Search for the cell housing the specified text and yield its [X, Y] center coordinate. 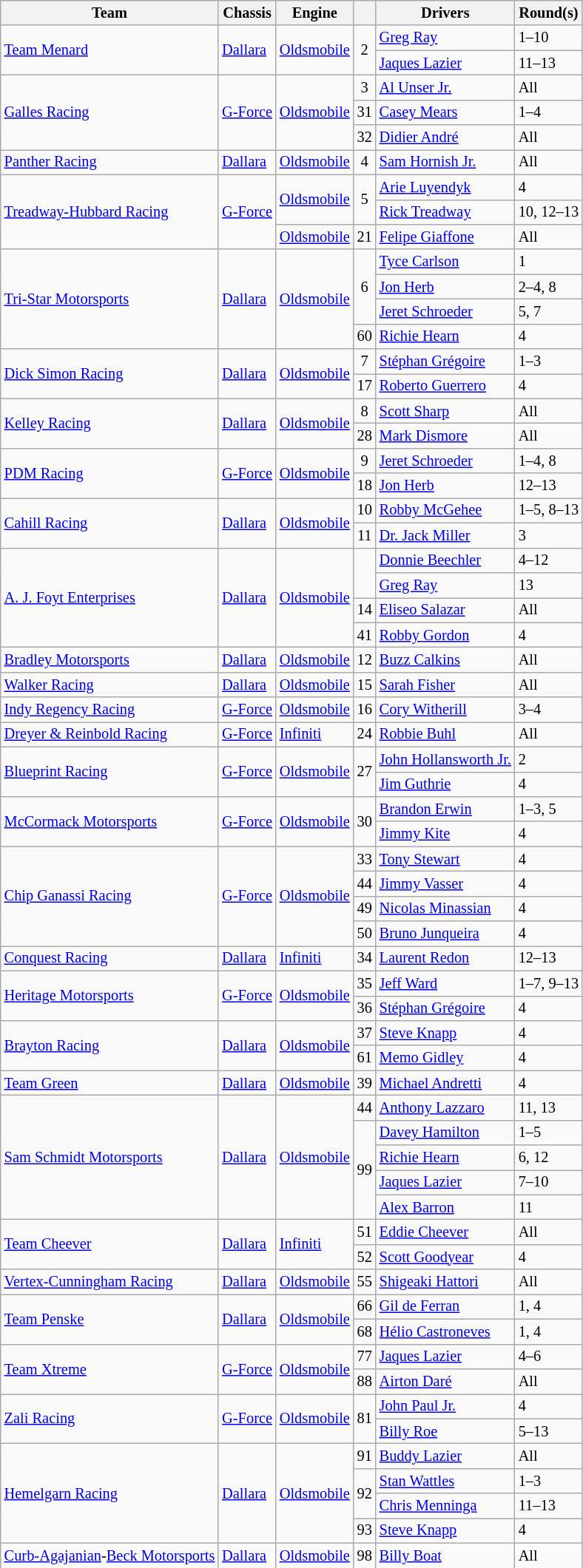
Cory Witherill [445, 710]
Team Xtreme [109, 1369]
PDM Racing [109, 473]
Dreyer & Reinbold Racing [109, 734]
Jimmy Kite [445, 834]
41 [365, 635]
Gil de Ferran [445, 1306]
36 [365, 1008]
Brandon Erwin [445, 809]
32 [365, 138]
Chip Ganassi Racing [109, 896]
5–13 [549, 1431]
1–3, 5 [549, 809]
1–5, 8–13 [549, 510]
Drivers [445, 13]
Blueprint Racing [109, 772]
Vertex-Cunningham Racing [109, 1282]
11, 13 [549, 1107]
4–6 [549, 1357]
Chassis [247, 13]
33 [365, 859]
1–7, 9–13 [549, 983]
27 [365, 772]
18 [365, 486]
14 [365, 610]
Stan Wattles [445, 1481]
Zali Racing [109, 1418]
6, 12 [549, 1158]
66 [365, 1306]
81 [365, 1418]
13 [549, 585]
A. J. Foyt Enterprises [109, 597]
Chris Menninga [445, 1506]
92 [365, 1493]
34 [365, 958]
91 [365, 1456]
88 [365, 1381]
Hélio Castroneves [445, 1331]
Galles Racing [109, 112]
Buzz Calkins [445, 659]
Kelley Racing [109, 423]
Dick Simon Racing [109, 374]
McCormack Motorsports [109, 821]
Hemelgarn Racing [109, 1493]
Round(s) [549, 13]
Anthony Lazzaro [445, 1107]
Tyce Carlson [445, 262]
Treadway-Hubbard Racing [109, 211]
1 [549, 262]
Heritage Motorsports [109, 995]
Eddie Cheever [445, 1232]
Sam Hornish Jr. [445, 162]
John Paul Jr. [445, 1406]
93 [365, 1530]
Robbie Buhl [445, 734]
50 [365, 934]
39 [365, 1083]
Roberto Guerrero [445, 386]
Team Penske [109, 1319]
Bruno Junqueira [445, 934]
Cahill Racing [109, 522]
24 [365, 734]
77 [365, 1357]
8 [365, 411]
6 [365, 287]
Brayton Racing [109, 1045]
55 [365, 1282]
37 [365, 1033]
Shigeaki Hattori [445, 1282]
Felipe Giaffone [445, 237]
Sarah Fisher [445, 685]
Indy Regency Racing [109, 710]
1–5 [549, 1133]
68 [365, 1331]
Panther Racing [109, 162]
Rick Treadway [445, 212]
Nicolas Minassian [445, 909]
28 [365, 435]
5 [365, 200]
Bradley Motorsports [109, 659]
61 [365, 1058]
Engine [315, 13]
2–4, 8 [549, 287]
10 [365, 510]
7 [365, 362]
12 [365, 659]
1–4, 8 [549, 461]
3–4 [549, 710]
Casey Mears [445, 112]
Robby McGehee [445, 510]
Mark Dismore [445, 435]
4–12 [549, 560]
31 [365, 112]
Laurent Redon [445, 958]
60 [365, 336]
Davey Hamilton [445, 1133]
21 [365, 237]
Team Menard [109, 50]
Billy Roe [445, 1431]
Jimmy Vasser [445, 883]
10, 12–13 [549, 212]
7–10 [549, 1182]
Jeff Ward [445, 983]
35 [365, 983]
Team Cheever [109, 1245]
16 [365, 710]
Buddy Lazier [445, 1456]
17 [365, 386]
Eliseo Salazar [445, 610]
Jim Guthrie [445, 784]
Billy Boat [445, 1555]
49 [365, 909]
Dr. Jack Miller [445, 535]
9 [365, 461]
99 [365, 1170]
Conquest Racing [109, 958]
Team [109, 13]
Al Unser Jr. [445, 87]
Memo Gidley [445, 1058]
Alex Barron [445, 1207]
Scott Sharp [445, 411]
Michael Andretti [445, 1083]
Robby Gordon [445, 635]
Donnie Beechler [445, 560]
Tony Stewart [445, 859]
Tri-Star Motorsports [109, 299]
John Hollansworth Jr. [445, 759]
Team Green [109, 1083]
Airton Daré [445, 1381]
52 [365, 1257]
1–4 [549, 112]
Sam Schmidt Motorsports [109, 1157]
5, 7 [549, 311]
Walker Racing [109, 685]
15 [365, 685]
51 [365, 1232]
1–10 [549, 38]
98 [365, 1555]
Scott Goodyear [445, 1257]
30 [365, 821]
Didier André [445, 138]
Arie Luyendyk [445, 187]
Curb-Agajanian-Beck Motorsports [109, 1555]
